Identify which cell holds the provided text, then report its (x, y) central coordinate. 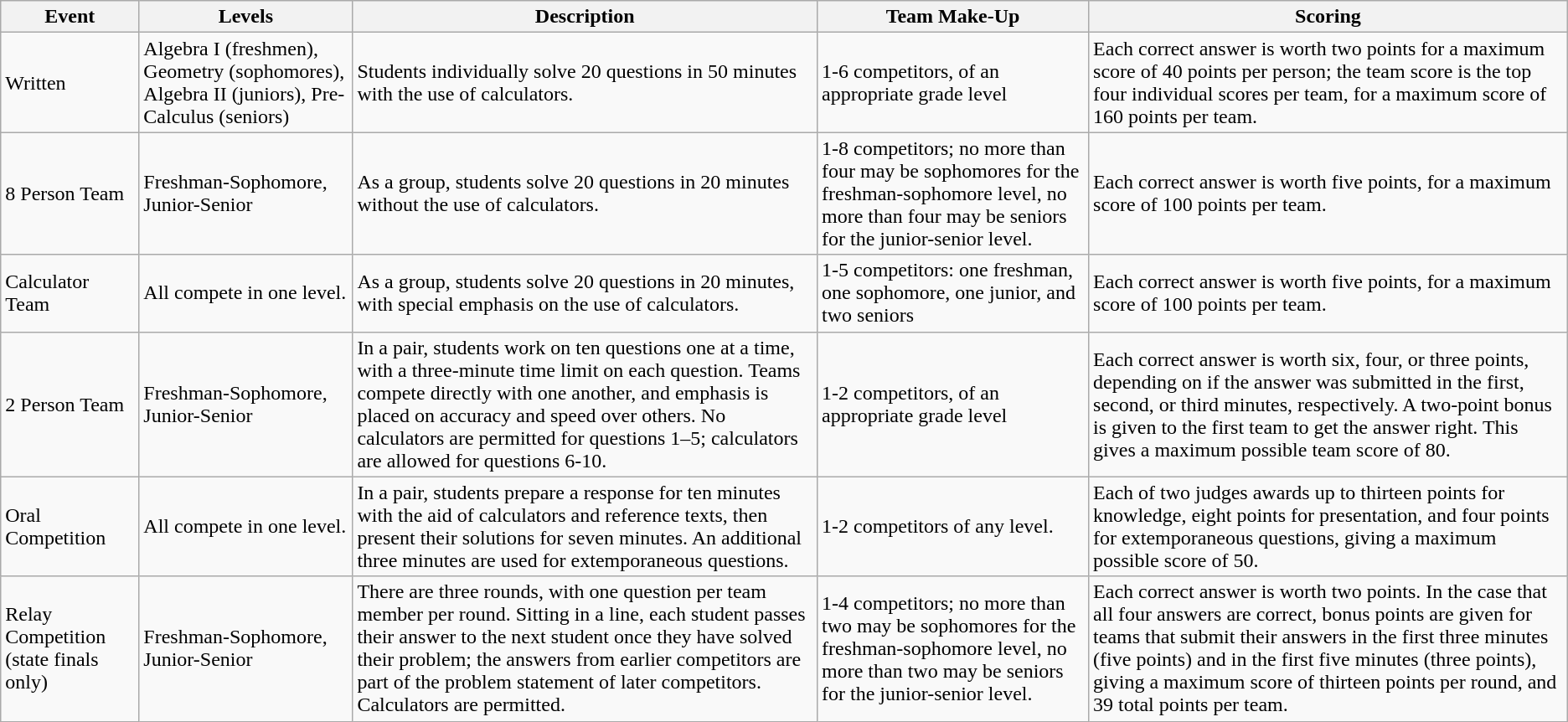
1-2 competitors of any level. (953, 526)
1-4 competitors; no more than two may be sophomores for the freshman-sophomore level, no more than two may be seniors for the junior-senior level. (953, 648)
1-6 competitors, of an appropriate grade level (953, 82)
Event (70, 17)
2 Person Team (70, 404)
Oral Competition (70, 526)
Levels (246, 17)
Calculator Team (70, 293)
Written (70, 82)
Team Make-Up (953, 17)
1-5 competitors: one freshman, one sophomore, one junior, and two seniors (953, 293)
Description (585, 17)
As a group, students solve 20 questions in 20 minutes without the use of calculators. (585, 193)
As a group, students solve 20 questions in 20 minutes, with special emphasis on the use of calculators. (585, 293)
Students individually solve 20 questions in 50 minutes with the use of calculators. (585, 82)
8 Person Team (70, 193)
1-2 competitors, of an appropriate grade level (953, 404)
Scoring (1328, 17)
1-8 competitors; no more than four may be sophomores for the freshman-sophomore level, no more than four may be seniors for the junior-senior level. (953, 193)
Algebra I (freshmen), Geometry (sophomores), Algebra II (juniors), Pre-Calculus (seniors) (246, 82)
Relay Competition (state finals only) (70, 648)
